Extract the (x, y) coordinate from the center of the cell holding the provided text.  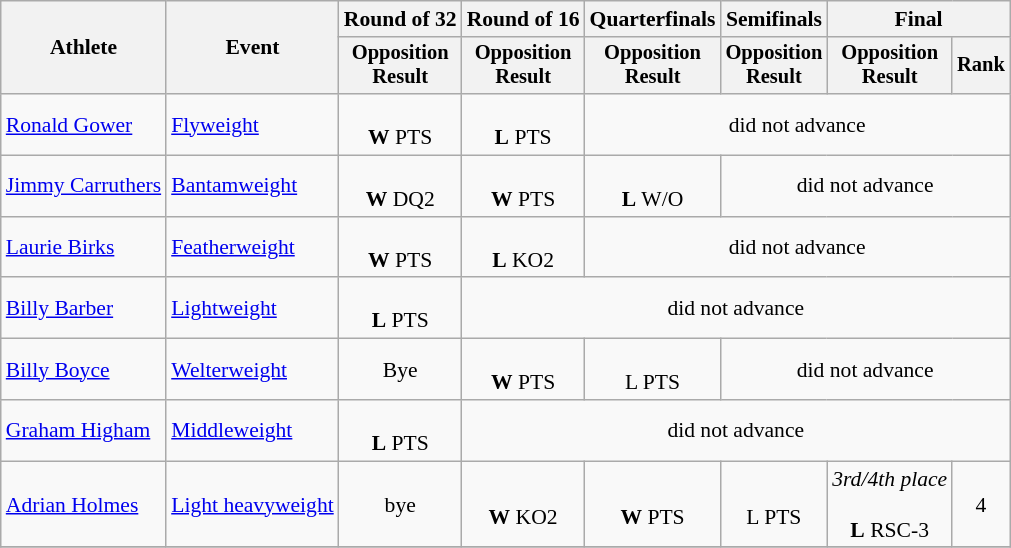
4 (981, 504)
Adrian Holmes (84, 504)
Graham Higham (84, 430)
Quarterfinals (653, 19)
W DQ2 (400, 186)
Light heavyweight (252, 504)
3rd/4th placeL RSC-3 (890, 504)
Ronald Gower (84, 124)
Middleweight (252, 430)
Event (252, 48)
Jimmy Carruthers (84, 186)
Featherweight (252, 248)
Round of 16 (524, 19)
Bantamweight (252, 186)
Billy Boyce (84, 370)
Flyweight (252, 124)
Lightweight (252, 308)
W KO2 (524, 504)
Billy Barber (84, 308)
Final (918, 19)
bye (400, 504)
Rank (981, 66)
L W/O (653, 186)
L KO2 (524, 248)
Round of 32 (400, 19)
Semifinals (774, 19)
Athlete (84, 48)
Bye (400, 370)
Laurie Birks (84, 248)
Welterweight (252, 370)
